Capture the cell that displays the provided text and extract its (x, y) central coordinate. 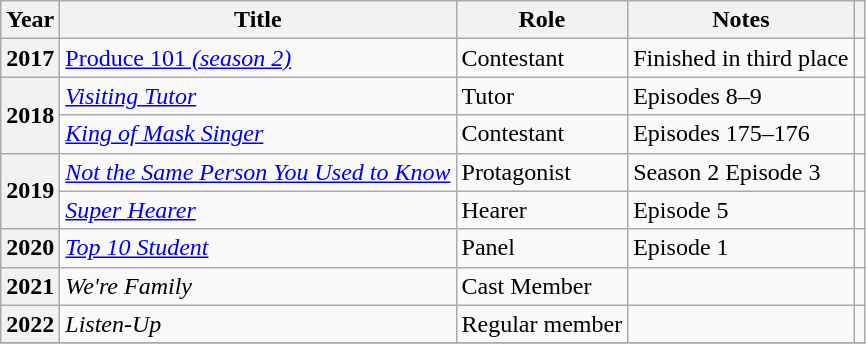
Season 2 Episode 3 (741, 172)
Title (258, 20)
Visiting Tutor (258, 96)
Role (542, 20)
Year (30, 20)
Hearer (542, 210)
2020 (30, 248)
Regular member (542, 324)
Protagonist (542, 172)
Episodes 8–9 (741, 96)
2017 (30, 58)
2022 (30, 324)
2018 (30, 115)
King of Mask Singer (258, 134)
Listen-Up (258, 324)
Cast Member (542, 286)
2019 (30, 191)
Super Hearer (258, 210)
Tutor (542, 96)
Episode 1 (741, 248)
Not the Same Person You Used to Know (258, 172)
Episode 5 (741, 210)
Notes (741, 20)
Top 10 Student (258, 248)
We're Family (258, 286)
Finished in third place (741, 58)
Produce 101 (season 2) (258, 58)
2021 (30, 286)
Episodes 175–176 (741, 134)
Panel (542, 248)
